Extract the [X, Y] coordinate from the center of the cell holding the provided text.  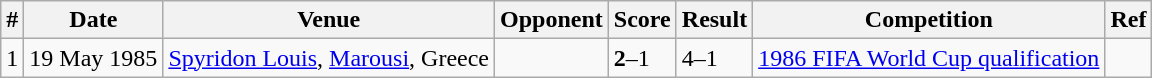
Score [642, 20]
Competition [929, 20]
Opponent [552, 20]
Date [94, 20]
Result [714, 20]
1986 FIFA World Cup qualification [929, 58]
2–1 [642, 58]
# [12, 20]
4–1 [714, 58]
19 May 1985 [94, 58]
Venue [329, 20]
Ref [1128, 20]
1 [12, 58]
Spyridon Louis, Marousi, Greece [329, 58]
